Extract the [x, y] coordinate from the center of the cell holding the provided text.  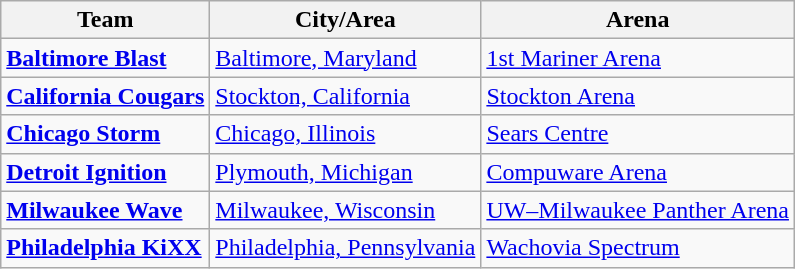
Arena [638, 20]
Milwaukee, Wisconsin [346, 210]
Compuware Arena [638, 172]
Team [106, 20]
City/Area [346, 20]
UW–Milwaukee Panther Arena [638, 210]
Detroit Ignition [106, 172]
Chicago, Illinois [346, 134]
Chicago Storm [106, 134]
1st Mariner Arena [638, 58]
Sears Centre [638, 134]
Baltimore, Maryland [346, 58]
Plymouth, Michigan [346, 172]
California Cougars [106, 96]
Stockton, California [346, 96]
Baltimore Blast [106, 58]
Philadelphia KiXX [106, 248]
Stockton Arena [638, 96]
Milwaukee Wave [106, 210]
Philadelphia, Pennsylvania [346, 248]
Wachovia Spectrum [638, 248]
